Scan for the cell matching the given text and deliver its (x, y) coordinate at center. 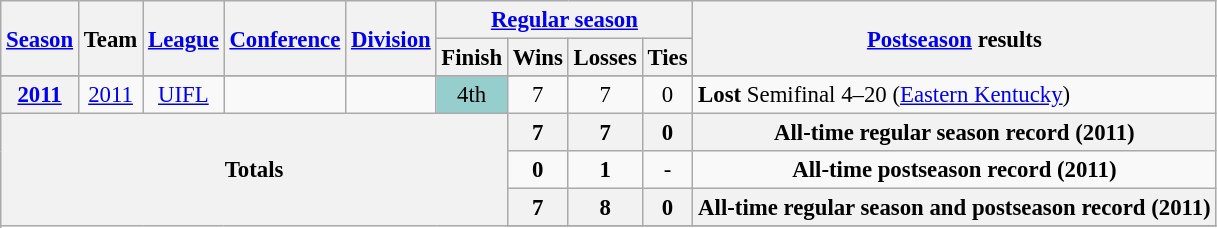
8 (605, 208)
Season (40, 38)
All-time postseason record (2011) (954, 170)
Finish (472, 58)
Wins (538, 58)
- (668, 170)
Regular season (564, 20)
Conference (285, 38)
Losses (605, 58)
All-time regular season record (2011) (954, 133)
All-time regular season and postseason record (2011) (954, 208)
4th (472, 95)
Team (110, 38)
Ties (668, 58)
League (184, 38)
Totals (254, 170)
1 (605, 170)
Postseason results (954, 38)
Division (391, 38)
UIFL (184, 95)
Lost Semifinal 4–20 (Eastern Kentucky) (954, 95)
